Identify which cell holds the provided text, then report its (X, Y) central coordinate. 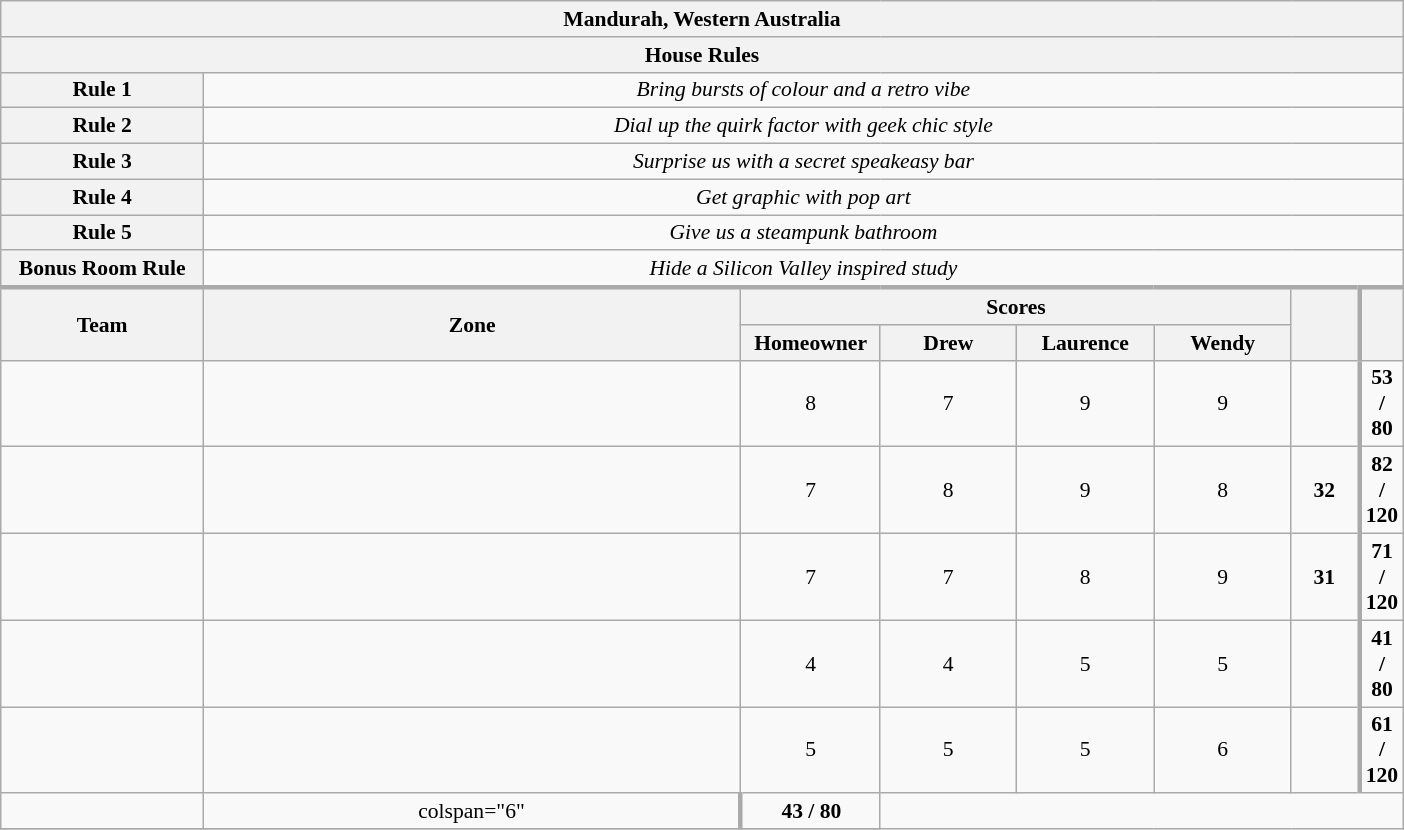
Wendy (1222, 343)
71 / 120 (1381, 578)
43 / 80 (810, 812)
colspan="6" (472, 812)
41 / 80 (1381, 664)
Bring bursts of colour and a retro vibe (804, 90)
Mandurah, Western Australia (702, 19)
Hide a Silicon Valley inspired study (804, 270)
Rule 2 (102, 126)
Rule 4 (102, 197)
Rule 1 (102, 90)
House Rules (702, 55)
6 (1222, 750)
82 / 120 (1381, 490)
Homeowner (810, 343)
Give us a steampunk bathroom (804, 233)
Team (102, 324)
61 / 120 (1381, 750)
Bonus Room Rule (102, 270)
Dial up the quirk factor with geek chic style (804, 126)
Rule 5 (102, 233)
Rule 3 (102, 162)
Scores (1016, 306)
Zone (472, 324)
Drew (948, 343)
Get graphic with pop art (804, 197)
31 (1325, 578)
Laurence (1085, 343)
53 / 80 (1381, 404)
Surprise us with a secret speakeasy bar (804, 162)
32 (1325, 490)
